From the cell containing the given text, extract its center point as (x, y) coordinate. 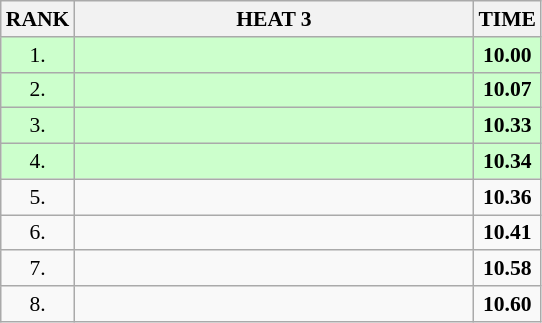
10.34 (507, 162)
3. (38, 126)
10.36 (507, 197)
10.00 (507, 55)
5. (38, 197)
TIME (507, 19)
1. (38, 55)
HEAT 3 (274, 19)
7. (38, 269)
10.58 (507, 269)
4. (38, 162)
8. (38, 304)
RANK (38, 19)
6. (38, 233)
10.60 (507, 304)
2. (38, 90)
10.33 (507, 126)
10.41 (507, 233)
10.07 (507, 90)
